Return the (X, Y) coordinate for the center point of the cell that contains the specified text.  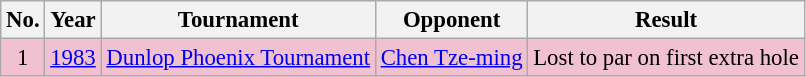
1 (23, 58)
Dunlop Phoenix Tournament (238, 58)
Year (73, 20)
Opponent (452, 20)
Tournament (238, 20)
Lost to par on first extra hole (666, 58)
1983 (73, 58)
Result (666, 20)
No. (23, 20)
Chen Tze-ming (452, 58)
